Return the [x, y] coordinate for the center point of the cell that contains the specified text.  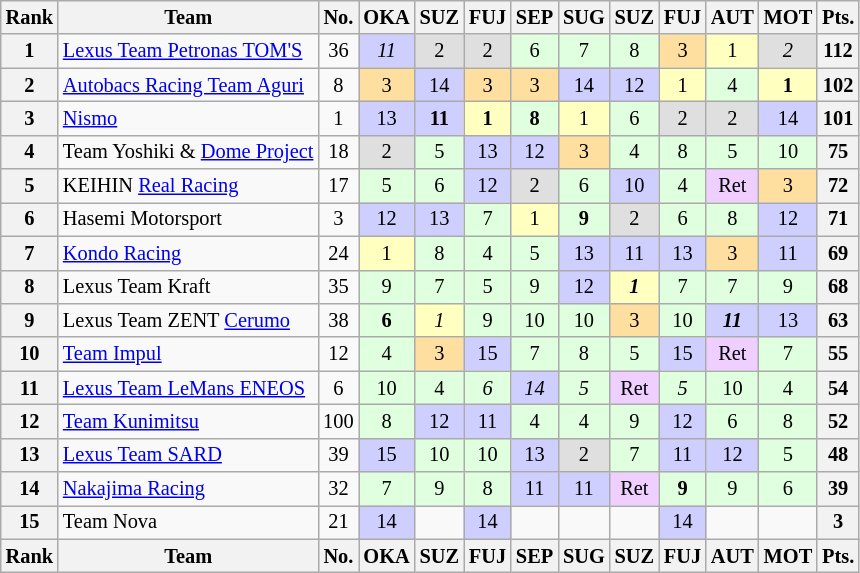
48 [838, 455]
KEIHIN Real Racing [188, 186]
54 [838, 388]
75 [838, 152]
68 [838, 287]
Lexus Team ZENT Cerumo [188, 320]
32 [338, 489]
101 [838, 118]
Lexus Team Kraft [188, 287]
Nismo [188, 118]
Nakajima Racing [188, 489]
Lexus Team SARD [188, 455]
52 [838, 421]
112 [838, 51]
18 [338, 152]
24 [338, 253]
Lexus Team Petronas TOM'S [188, 51]
Team Nova [188, 522]
Lexus Team LeMans ENEOS [188, 388]
63 [838, 320]
Team Impul [188, 354]
69 [838, 253]
Autobacs Racing Team Aguri [188, 85]
55 [838, 354]
Kondo Racing [188, 253]
36 [338, 51]
72 [838, 186]
Team Kunimitsu [188, 421]
17 [338, 186]
35 [338, 287]
71 [838, 219]
21 [338, 522]
Team Yoshiki & Dome Project [188, 152]
100 [338, 421]
38 [338, 320]
102 [838, 85]
Hasemi Motorsport [188, 219]
